Provide the [X, Y] coordinate of the cell's center where the given text is located.  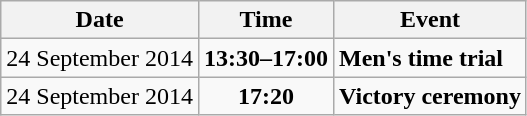
Date [100, 20]
Event [430, 20]
Victory ceremony [430, 96]
17:20 [266, 96]
13:30–17:00 [266, 58]
Time [266, 20]
Men's time trial [430, 58]
